Find where the given text appears and provide that cell's center as [X, Y] coordinate. 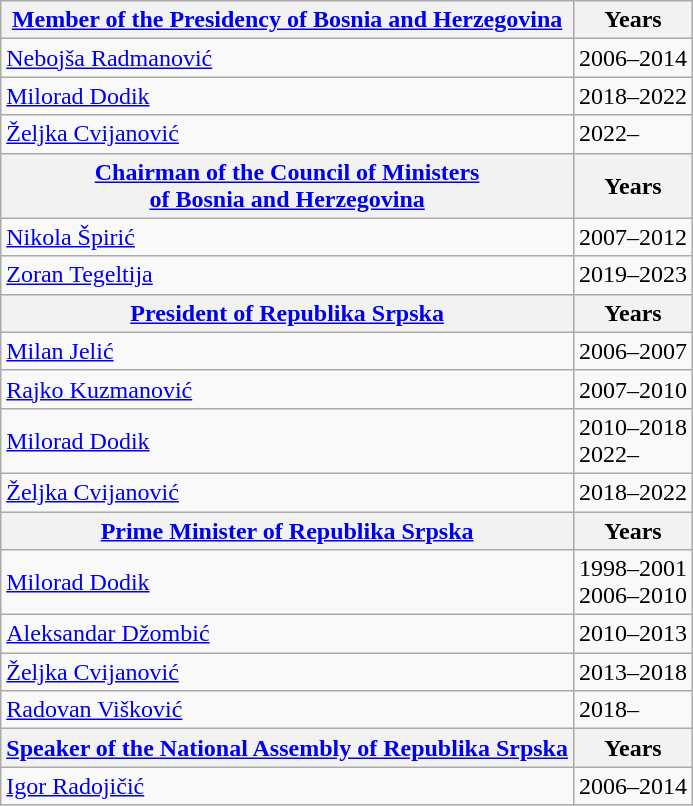
Igor Radojičić [288, 786]
2013–2018 [632, 672]
2007–2010 [632, 389]
2022– [632, 134]
Rajko Kuzmanović [288, 389]
2006–2007 [632, 351]
2019–2023 [632, 275]
Radovan Višković [288, 710]
Speaker of the National Assembly of Republika Srpska [288, 748]
2010–20182022– [632, 440]
2007–2012 [632, 237]
Nebojša Radmanović [288, 58]
1998–20012006–2010 [632, 582]
Prime Minister of Republika Srpska [288, 531]
Member of the Presidency of Bosnia and Herzegovina [288, 20]
Chairman of the Council of Ministersof Bosnia and Herzegovina [288, 186]
Zoran Tegeltija [288, 275]
2010–2013 [632, 634]
Nikola Špirić [288, 237]
2018– [632, 710]
Aleksandar Džombić [288, 634]
President of Republika Srpska [288, 313]
Milan Jelić [288, 351]
